For the text-containing cell, return its midpoint in (x, y) coordinate format. 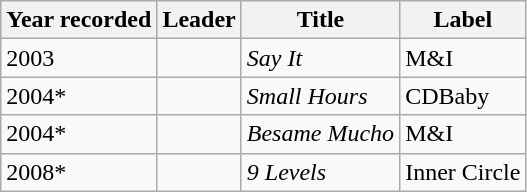
CDBaby (463, 96)
Label (463, 20)
Leader (199, 20)
Year recorded (79, 20)
Say It (320, 58)
Title (320, 20)
Besame Mucho (320, 134)
2008* (79, 172)
Inner Circle (463, 172)
2003 (79, 58)
Small Hours (320, 96)
9 Levels (320, 172)
